Return [x, y] of the center of cell containing provided text 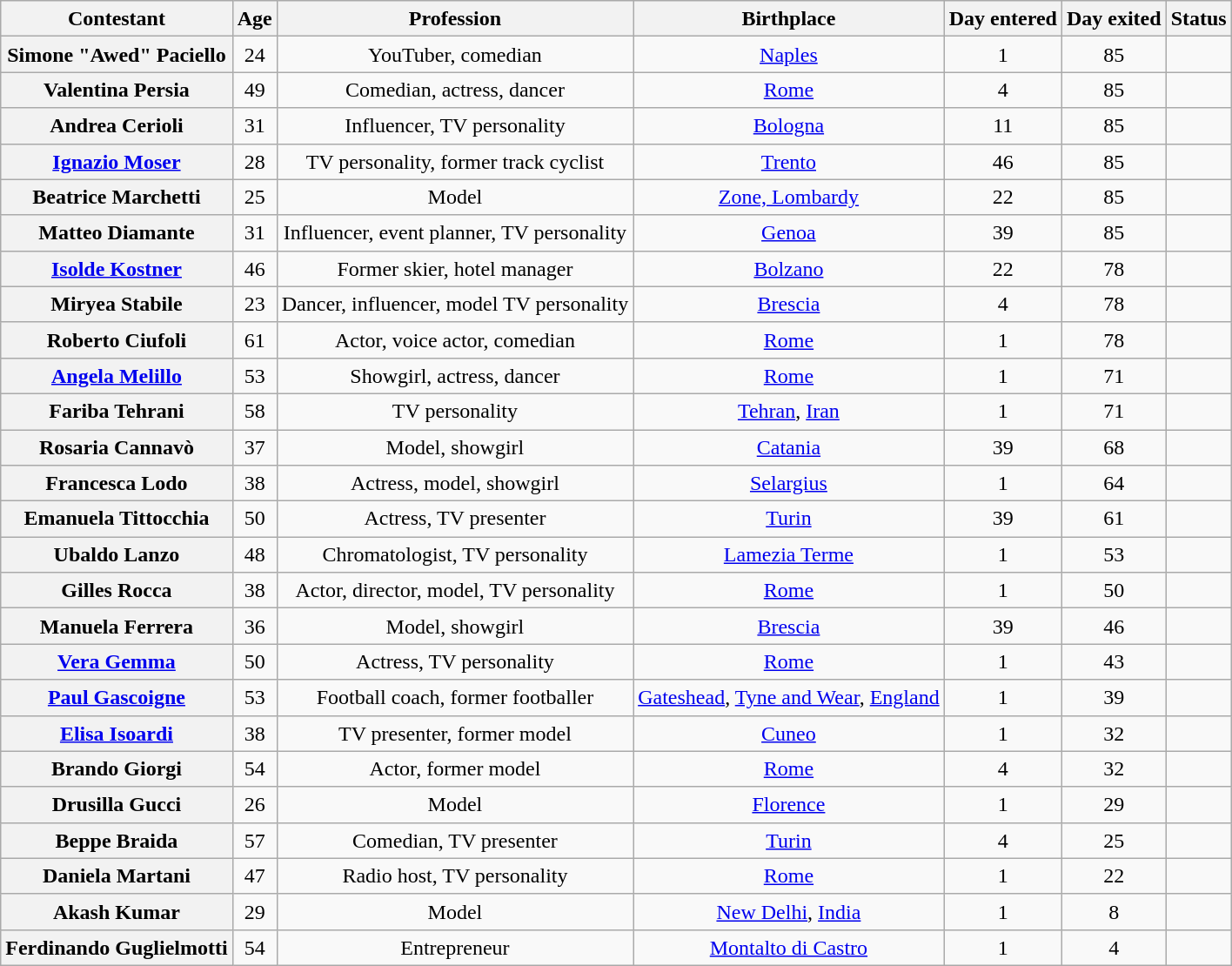
Dancer, influencer, model TV personality [454, 305]
26 [254, 804]
Cuneo [789, 733]
Paul Gascoigne [117, 698]
Simone "Awed" Paciello [117, 54]
Beppe Braida [117, 841]
Genoa [789, 233]
Actor, voice actor, comedian [454, 339]
Entrepreneur [454, 947]
Akash Kumar [117, 912]
Roberto Ciufoli [117, 339]
Influencer, event planner, TV personality [454, 233]
Matteo Diamante [117, 233]
Vera Gemma [117, 661]
Tehran, Iran [789, 411]
Angela Melillo [117, 376]
Age [254, 19]
Catania [789, 447]
Birthplace [789, 19]
8 [1114, 912]
TV presenter, former model [454, 733]
Rosaria Cannavò [117, 447]
Actor, director, model, TV personality [454, 590]
Ignazio Moser [117, 162]
37 [254, 447]
Bologna [789, 125]
Andrea Cerioli [117, 125]
Actress, TV personality [454, 661]
Former skier, hotel manager [454, 268]
Actress, TV presenter [454, 519]
TV personality [454, 411]
68 [1114, 447]
Brando Giorgi [117, 769]
Valentina Persia [117, 91]
Lamezia Terme [789, 555]
Florence [789, 804]
28 [254, 162]
36 [254, 627]
Selargius [789, 484]
47 [254, 875]
Isolde Kostner [117, 268]
Drusilla Gucci [117, 804]
Manuela Ferrera [117, 627]
11 [1002, 125]
Comedian, TV presenter [454, 841]
Contestant [117, 19]
Actor, former model [454, 769]
Profession [454, 19]
58 [254, 411]
Zone, Lombardy [789, 197]
64 [1114, 484]
YouTuber, comedian [454, 54]
Ubaldo Lanzo [117, 555]
Football coach, former footballer [454, 698]
Radio host, TV personality [454, 875]
24 [254, 54]
Trento [789, 162]
Comedian, actress, dancer [454, 91]
Montalto di Castro [789, 947]
Day exited [1114, 19]
Day entered [1002, 19]
Bolzano [789, 268]
Ferdinando Guglielmotti [117, 947]
Status [1199, 19]
Naples [789, 54]
43 [1114, 661]
Influencer, TV personality [454, 125]
New Delhi, India [789, 912]
Gilles Rocca [117, 590]
Daniela Martani [117, 875]
49 [254, 91]
Gateshead, Tyne and Wear, England [789, 698]
Showgirl, actress, dancer [454, 376]
TV personality, former track cyclist [454, 162]
23 [254, 305]
Miryea Stabile [117, 305]
Fariba Tehrani [117, 411]
48 [254, 555]
Chromatologist, TV personality [454, 555]
Beatrice Marchetti [117, 197]
Actress, model, showgirl [454, 484]
57 [254, 841]
Emanuela Tittocchia [117, 519]
Francesca Lodo [117, 484]
Elisa Isoardi [117, 733]
